Scan for the cell matching the given text and deliver its (x, y) coordinate at center. 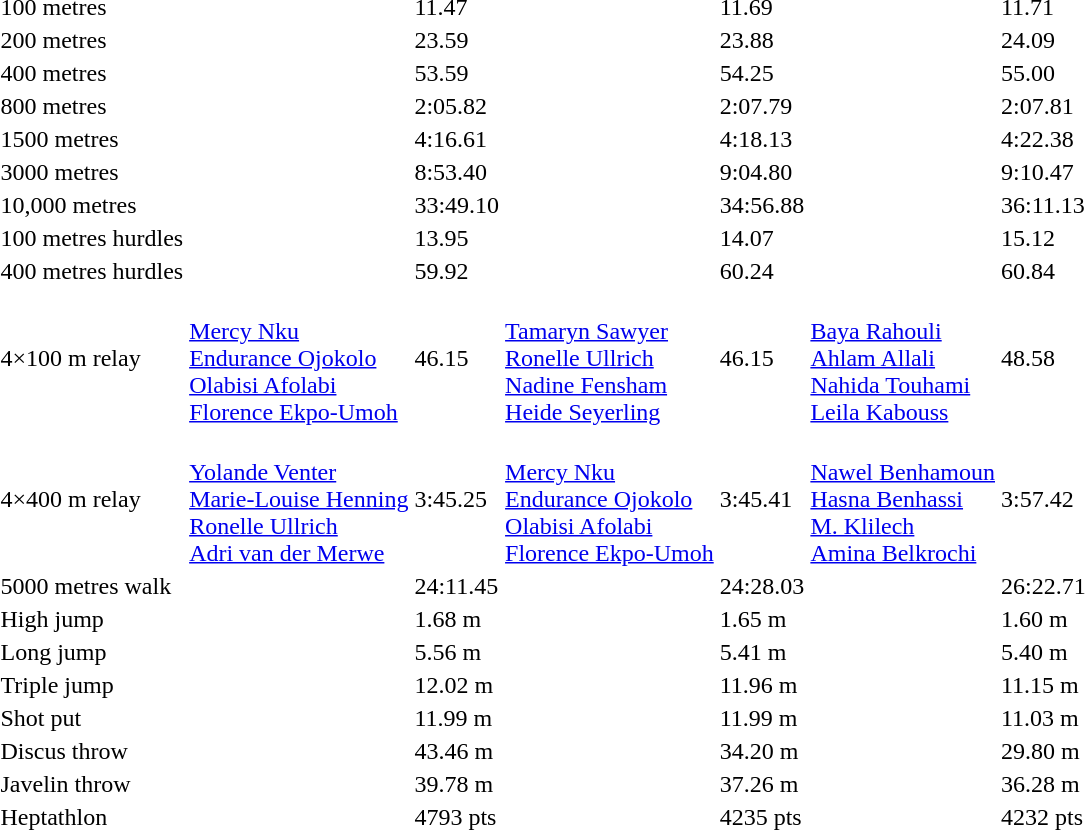
33:49.10 (457, 205)
Yolande VenterMarie-Louise HenningRonelle UllrichAdri van der Merwe (299, 499)
13.95 (457, 238)
Tamaryn SawyerRonelle UllrichNadine FenshamHeide Seyerling (610, 358)
5.56 m (457, 652)
1.65 m (762, 619)
53.59 (457, 73)
1.68 m (457, 619)
12.02 m (457, 685)
2:05.82 (457, 106)
4:18.13 (762, 139)
39.78 m (457, 784)
4:16.61 (457, 139)
54.25 (762, 73)
24:11.45 (457, 586)
34.20 m (762, 751)
3:45.41 (762, 499)
23.59 (457, 40)
3:45.25 (457, 499)
14.07 (762, 238)
9:04.80 (762, 172)
60.24 (762, 271)
59.92 (457, 271)
37.26 m (762, 784)
8:53.40 (457, 172)
24:28.03 (762, 586)
Baya RahouliAhlam AllaliNahida TouhamiLeila Kabouss (903, 358)
11.96 m (762, 685)
43.46 m (457, 751)
23.88 (762, 40)
2:07.79 (762, 106)
34:56.88 (762, 205)
5.41 m (762, 652)
Nawel BenhamounHasna BenhassiM. KlilechAmina Belkrochi (903, 499)
